For the text-containing cell, return its midpoint in [X, Y] coordinate format. 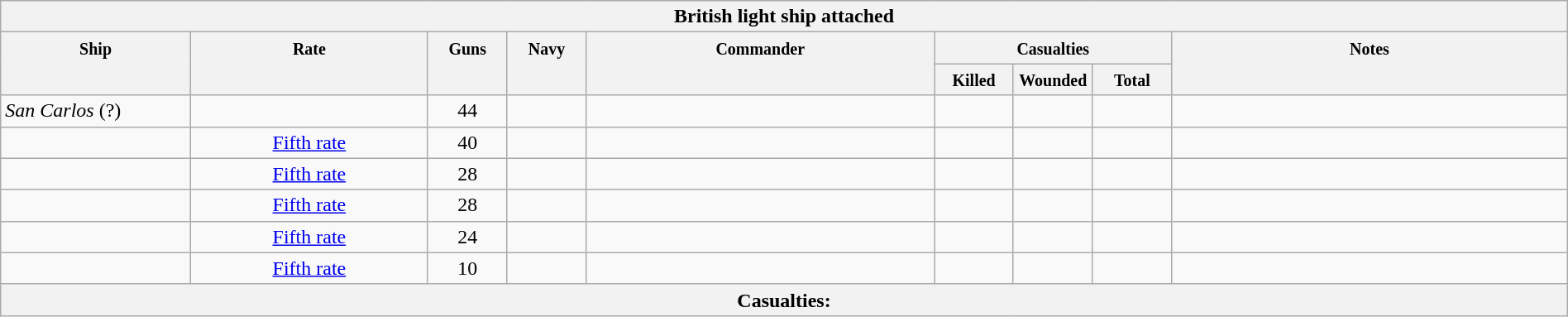
Total [1132, 79]
Navy [547, 64]
24 [467, 237]
Killed [974, 79]
10 [467, 268]
Casualties [1054, 48]
British light ship attached [784, 17]
Rate [309, 64]
40 [467, 142]
Guns [467, 64]
Commander [761, 64]
44 [467, 111]
Ship [96, 64]
Wounded [1053, 79]
San Carlos (?) [96, 111]
Notes [1370, 64]
Casualties: [784, 300]
